Find where the given text appears and provide that cell's center as (x, y) coordinate. 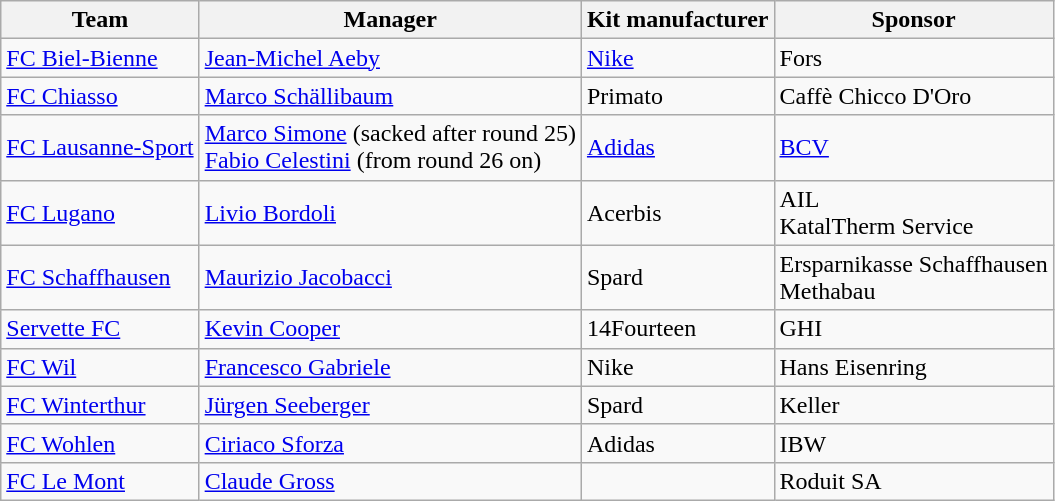
BCV (914, 148)
Sponsor (914, 20)
Roduit SA (914, 481)
Fors (914, 58)
Keller (914, 405)
Team (100, 20)
Primato (678, 96)
Marco Schällibaum (390, 96)
14Fourteen (678, 329)
Jean-Michel Aeby (390, 58)
Jürgen Seeberger (390, 405)
Francesco Gabriele (390, 367)
FC Wil (100, 367)
Marco Simone (sacked after round 25) Fabio Celestini (from round 26 on) (390, 148)
FC Wohlen (100, 443)
Servette FC (100, 329)
Hans Eisenring (914, 367)
Ciriaco Sforza (390, 443)
FC Chiasso (100, 96)
FC Schaffhausen (100, 278)
AIL KatalTherm Service (914, 212)
FC Le Mont (100, 481)
Ersparnikasse Schaffhausen Methabau (914, 278)
Livio Bordoli (390, 212)
Acerbis (678, 212)
Manager (390, 20)
FC Biel-Bienne (100, 58)
FC Lausanne-Sport (100, 148)
GHI (914, 329)
FC Winterthur (100, 405)
Kevin Cooper (390, 329)
Maurizio Jacobacci (390, 278)
Kit manufacturer (678, 20)
Caffè Chicco D'Oro (914, 96)
IBW (914, 443)
FC Lugano (100, 212)
Claude Gross (390, 481)
